Capture the cell that displays the provided text and extract its (x, y) central coordinate. 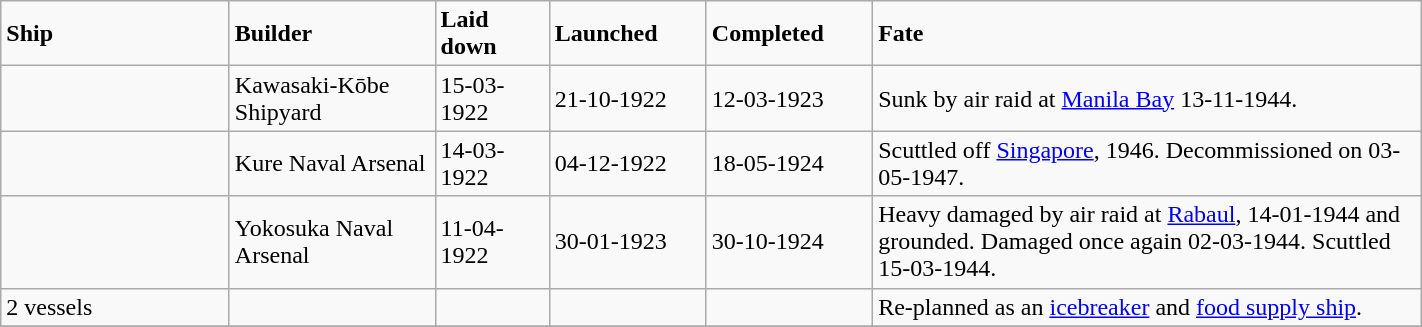
Completed (789, 34)
Laid down (492, 34)
2 vessels (116, 307)
Kure Naval Arsenal (332, 164)
04-12-1922 (628, 164)
Fate (1148, 34)
12-03-1923 (789, 98)
Builder (332, 34)
18-05-1924 (789, 164)
Yokosuka Naval Arsenal (332, 242)
Heavy damaged by air raid at Rabaul, 14-01-1944 and grounded. Damaged once again 02-03-1944. Scuttled 15-03-1944. (1148, 242)
14-03-1922 (492, 164)
30-01-1923 (628, 242)
21-10-1922 (628, 98)
Sunk by air raid at Manila Bay 13-11-1944. (1148, 98)
11-04-1922 (492, 242)
15-03-1922 (492, 98)
Scuttled off Singapore, 1946. Decommissioned on 03-05-1947. (1148, 164)
30-10-1924 (789, 242)
Launched (628, 34)
Re-planned as an icebreaker and food supply ship. (1148, 307)
Ship (116, 34)
Kawasaki-Kōbe Shipyard (332, 98)
